For the text-containing cell, return its midpoint in (x, y) coordinate format. 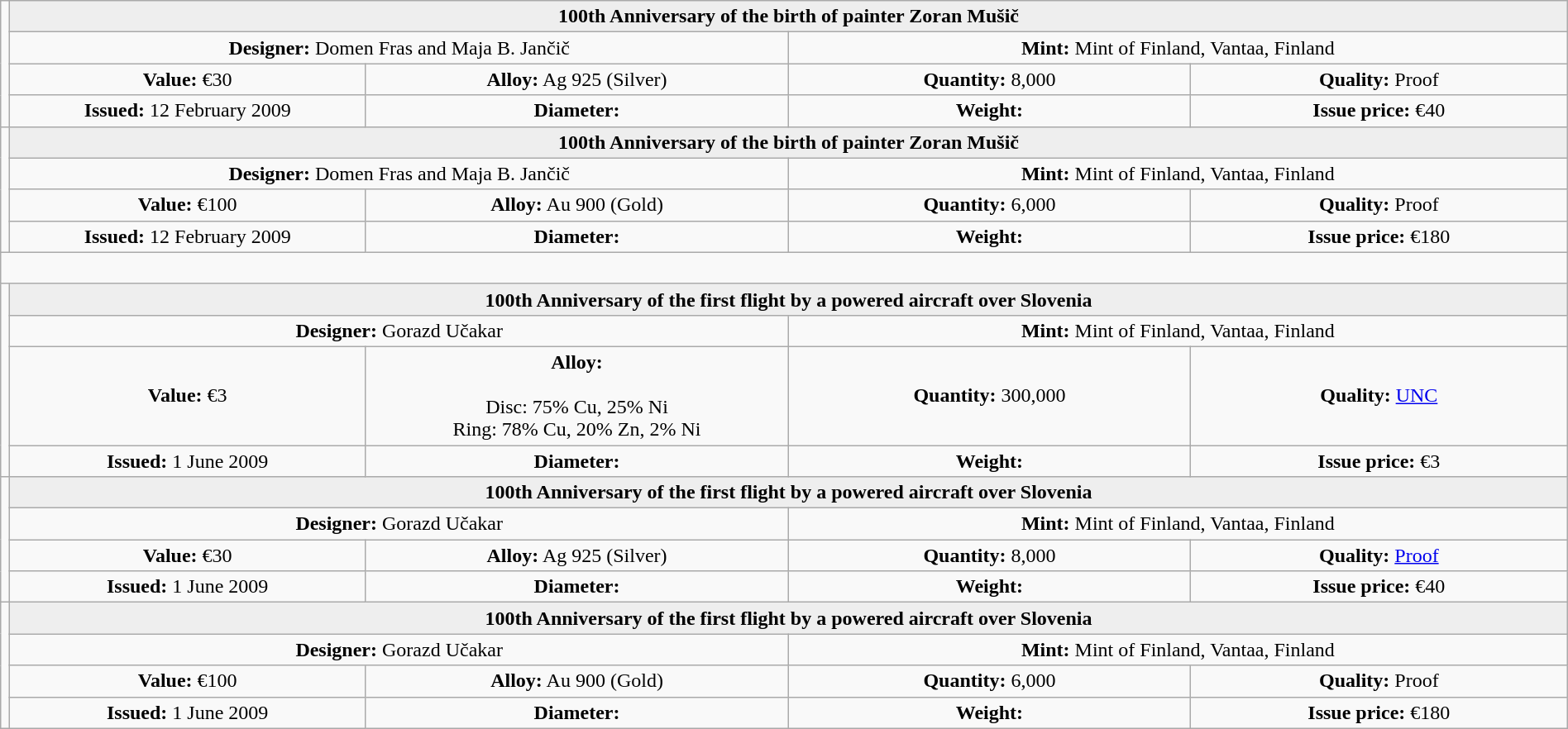
Quality: UNC (1379, 395)
Issue price: €3 (1379, 460)
Alloy:Disc: 75% Cu, 25% Ni Ring: 78% Cu, 20% Zn, 2% Ni (577, 395)
Quantity: 300,000 (990, 395)
Value: €3 (188, 395)
